Determine the (X, Y) coordinate at the center of the cell enclosing the given text.  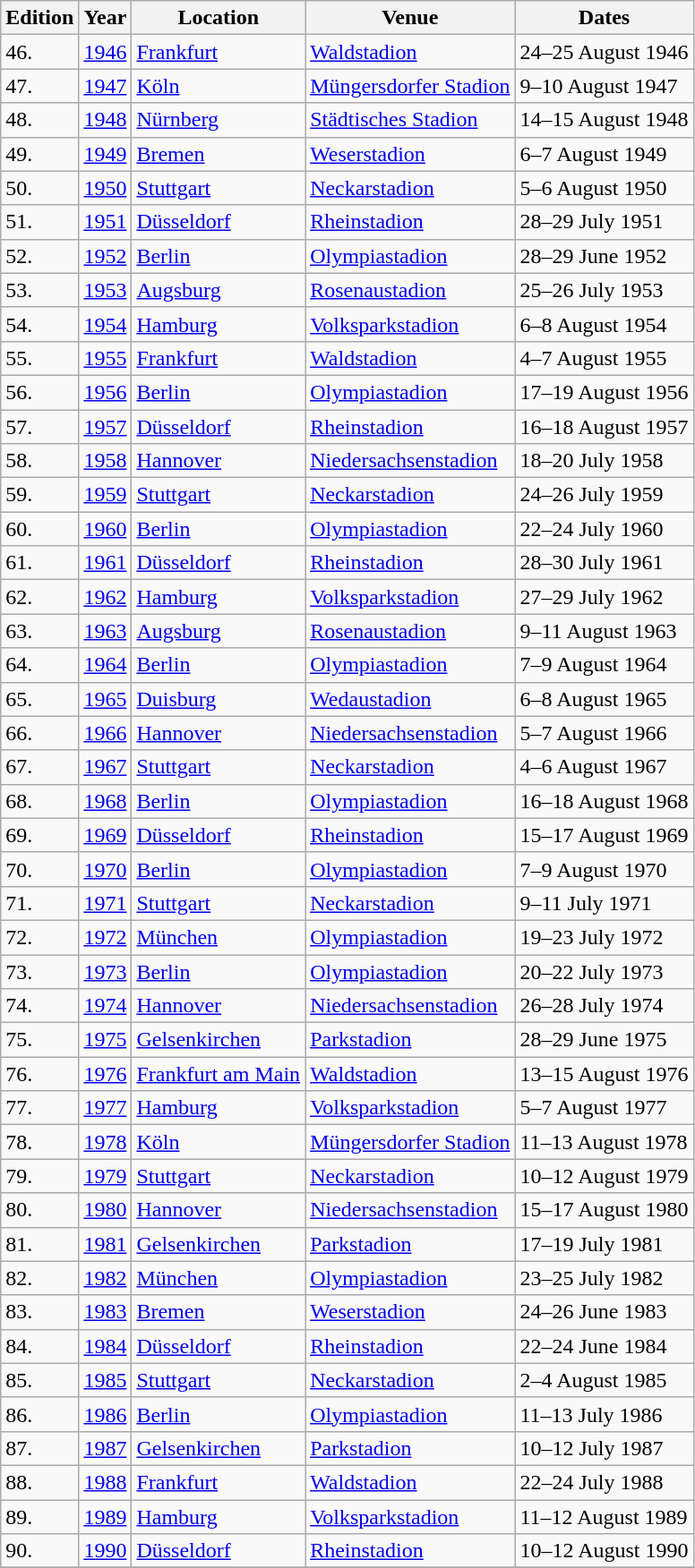
15–17 August 1980 (604, 1210)
52. (39, 256)
76. (39, 1074)
49. (39, 154)
1989 (106, 1517)
72. (39, 937)
70. (39, 869)
5–7 August 1977 (604, 1108)
53. (39, 290)
1955 (106, 358)
1968 (106, 801)
10–12 July 1987 (604, 1448)
1947 (106, 86)
51. (39, 222)
Edition (39, 18)
69. (39, 835)
1959 (106, 495)
48. (39, 120)
18–20 July 1958 (604, 461)
11–13 August 1978 (604, 1142)
24–25 August 1946 (604, 52)
Location (219, 18)
22–24 June 1984 (604, 1346)
78. (39, 1142)
28–29 June 1975 (604, 1040)
7–9 August 1964 (604, 665)
57. (39, 427)
Nürnberg (219, 120)
1977 (106, 1108)
1964 (106, 665)
1963 (106, 631)
66. (39, 733)
1974 (106, 1006)
16–18 August 1968 (604, 801)
1979 (106, 1176)
28–29 June 1952 (604, 256)
1958 (106, 461)
1983 (106, 1312)
9–11 August 1963 (604, 631)
1951 (106, 222)
61. (39, 563)
46. (39, 52)
23–25 July 1982 (604, 1278)
27–29 July 1962 (604, 597)
10–12 August 1990 (604, 1551)
77. (39, 1108)
2–4 August 1985 (604, 1380)
55. (39, 358)
1980 (106, 1210)
1990 (106, 1551)
1971 (106, 903)
11–13 July 1986 (604, 1414)
60. (39, 529)
1962 (106, 597)
5–6 August 1950 (604, 188)
4–7 August 1955 (604, 358)
89. (39, 1517)
1978 (106, 1142)
7–9 August 1970 (604, 869)
75. (39, 1040)
1976 (106, 1074)
1986 (106, 1414)
Frankfurt am Main (219, 1074)
Duisburg (219, 699)
74. (39, 1006)
1957 (106, 427)
1960 (106, 529)
1981 (106, 1244)
28–30 July 1961 (604, 563)
80. (39, 1210)
22–24 July 1960 (604, 529)
22–24 July 1988 (604, 1482)
1988 (106, 1482)
Wedaustadion (410, 699)
84. (39, 1346)
81. (39, 1244)
19–23 July 1972 (604, 937)
10–12 August 1979 (604, 1176)
1950 (106, 188)
1967 (106, 767)
24–26 July 1959 (604, 495)
90. (39, 1551)
63. (39, 631)
1970 (106, 869)
86. (39, 1414)
1982 (106, 1278)
79. (39, 1176)
62. (39, 597)
65. (39, 699)
Dates (604, 18)
1972 (106, 937)
56. (39, 392)
Städtisches Stadion (410, 120)
Year (106, 18)
1973 (106, 971)
26–28 July 1974 (604, 1006)
1946 (106, 52)
1984 (106, 1346)
6–8 August 1965 (604, 699)
50. (39, 188)
1965 (106, 699)
59. (39, 495)
6–8 August 1954 (604, 324)
25–26 July 1953 (604, 290)
14–15 August 1948 (604, 120)
13–15 August 1976 (604, 1074)
6–7 August 1949 (604, 154)
11–12 August 1989 (604, 1517)
1975 (106, 1040)
1953 (106, 290)
47. (39, 86)
88. (39, 1482)
17–19 August 1956 (604, 392)
1961 (106, 563)
87. (39, 1448)
64. (39, 665)
1969 (106, 835)
54. (39, 324)
1956 (106, 392)
20–22 July 1973 (604, 971)
1949 (106, 154)
15–17 August 1969 (604, 835)
58. (39, 461)
73. (39, 971)
1987 (106, 1448)
16–18 August 1957 (604, 427)
17–19 July 1981 (604, 1244)
4–6 August 1967 (604, 767)
1952 (106, 256)
82. (39, 1278)
1985 (106, 1380)
71. (39, 903)
9–11 July 1971 (604, 903)
67. (39, 767)
1954 (106, 324)
Venue (410, 18)
9–10 August 1947 (604, 86)
28–29 July 1951 (604, 222)
1948 (106, 120)
24–26 June 1983 (604, 1312)
5–7 August 1966 (604, 733)
1966 (106, 733)
83. (39, 1312)
68. (39, 801)
85. (39, 1380)
